Determine the [X, Y] coordinate at the center of the cell enclosing the given text.  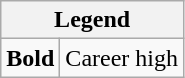
Career high [122, 58]
Legend [92, 20]
Bold [30, 58]
